Scan for the cell matching the given text and deliver its [X, Y] coordinate at center. 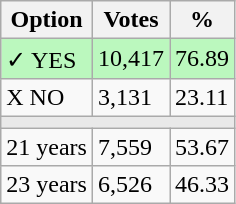
Votes [130, 20]
7,559 [130, 147]
46.33 [202, 185]
6,526 [130, 185]
% [202, 20]
76.89 [202, 59]
23 years [47, 185]
3,131 [130, 97]
X NO [47, 97]
23.11 [202, 97]
10,417 [130, 59]
21 years [47, 147]
✓ YES [47, 59]
Option [47, 20]
53.67 [202, 147]
